Identify which cell holds the provided text, then report its (X, Y) central coordinate. 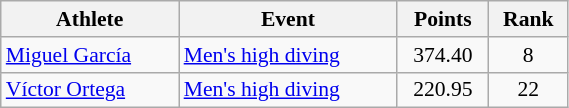
220.95 (442, 90)
Points (442, 19)
Athlete (90, 19)
Víctor Ortega (90, 90)
Event (288, 19)
Miguel García (90, 55)
Rank (528, 19)
22 (528, 90)
374.40 (442, 55)
8 (528, 55)
